Return [x, y] of the center of cell containing provided text 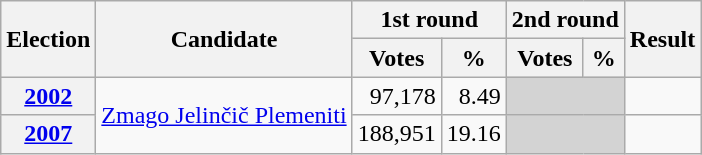
2002 [48, 96]
19.16 [474, 134]
2nd round [565, 20]
8.49 [474, 96]
97,178 [396, 96]
Zmago Jelinčič Plemeniti [224, 115]
Election [48, 39]
Result [662, 39]
1st round [429, 20]
2007 [48, 134]
Candidate [224, 39]
188,951 [396, 134]
